For the text-containing cell, return its midpoint in [x, y] coordinate format. 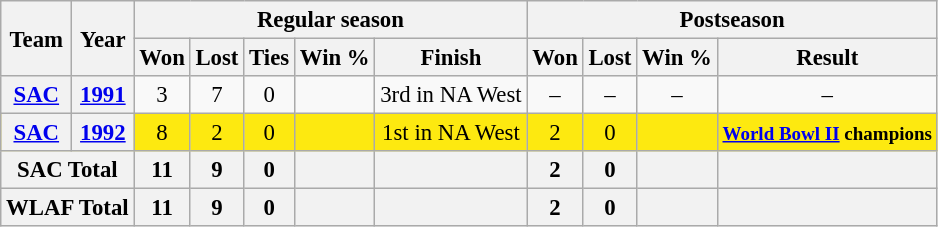
WLAF Total [68, 208]
Postseason [732, 20]
Ties [270, 58]
SAC Total [68, 170]
1st in NA West [451, 133]
Team [36, 38]
World Bowl II champions [827, 133]
3rd in NA West [451, 95]
Finish [451, 58]
Result [827, 58]
7 [217, 95]
8 [162, 133]
Year [103, 38]
Regular season [330, 20]
3 [162, 95]
1992 [103, 133]
1991 [103, 95]
